Output the (x, y) coordinate of the center of the cell containing the given text.  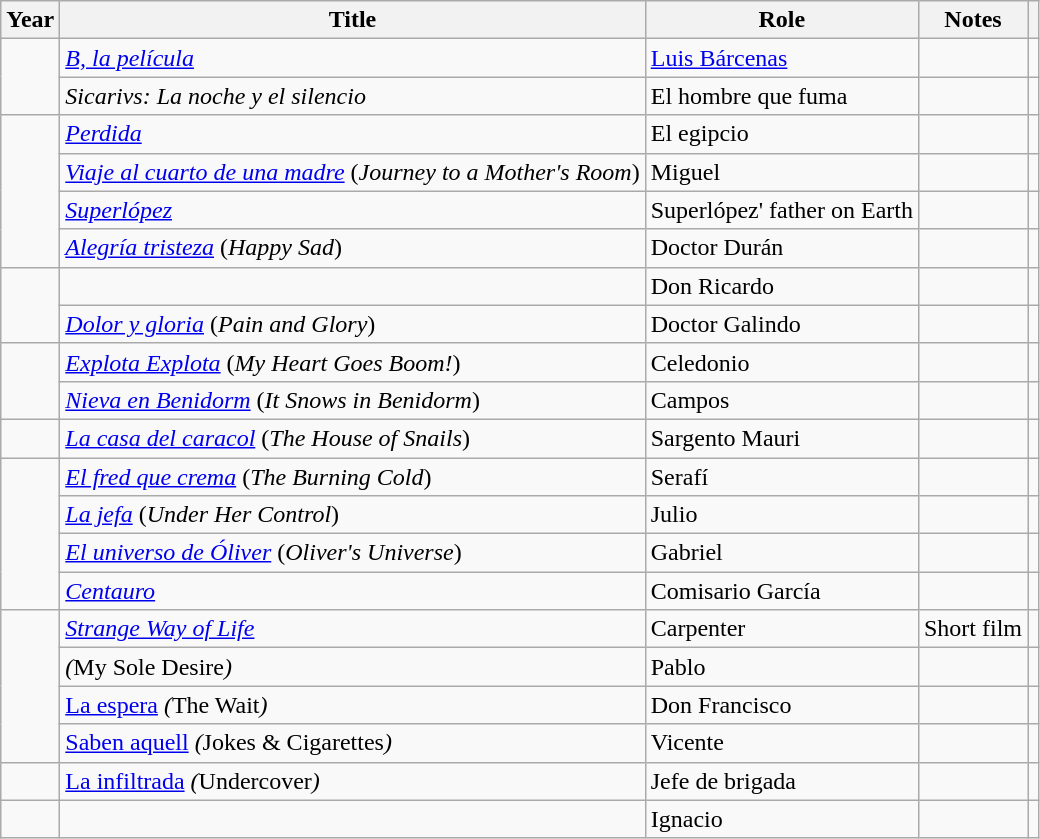
Carpenter (782, 629)
Role (782, 20)
Dolor y gloria (Pain and Glory) (352, 324)
Viaje al cuarto de una madre (Journey to a Mother's Room) (352, 172)
El hombre que fuma (782, 96)
El fred que crema (The Burning Cold) (352, 477)
Celedonio (782, 362)
Alegría tristeza (Happy Sad) (352, 248)
Gabriel (782, 553)
Superlópez' father on Earth (782, 210)
Sargento Mauri (782, 438)
Nieva en Benidorm (It Snows in Benidorm) (352, 400)
Saben aquell (Jokes & Cigarettes) (352, 743)
Campos (782, 400)
Notes (972, 20)
La jefa (Under Her Control) (352, 515)
La casa del caracol (The House of Snails) (352, 438)
Jefe de brigada (782, 781)
Don Ricardo (782, 286)
El universo de Óliver (Oliver's Universe) (352, 553)
Vicente (782, 743)
Pablo (782, 667)
El egipcio (782, 134)
Superlópez (352, 210)
Comisario García (782, 591)
Don Francisco (782, 705)
Explota Explota (My Heart Goes Boom!) (352, 362)
La infiltrada (Undercover) (352, 781)
Julio (782, 515)
Perdida (352, 134)
Doctor Durán (782, 248)
B, la película (352, 58)
Luis Bárcenas (782, 58)
Year (30, 20)
Short film (972, 629)
Serafí (782, 477)
Strange Way of Life (352, 629)
Miguel (782, 172)
Centauro (352, 591)
(My Sole Desire) (352, 667)
Doctor Galindo (782, 324)
La espera (The Wait) (352, 705)
Sicarivs: La noche y el silencio (352, 96)
Ignacio (782, 819)
Title (352, 20)
